From the cell containing the given text, extract its center point as (x, y) coordinate. 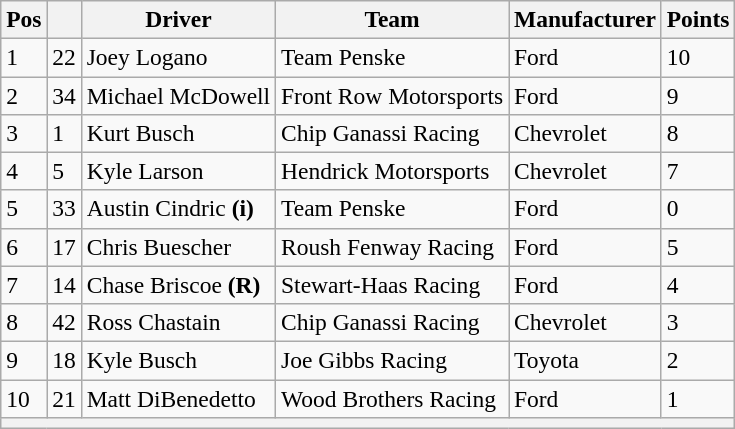
Joey Logano (178, 57)
6 (24, 247)
Chase Briscoe (R) (178, 285)
Kurt Busch (178, 133)
Front Row Motorsports (392, 95)
21 (64, 398)
Joe Gibbs Racing (392, 360)
Hendrick Motorsports (392, 171)
Roush Fenway Racing (392, 247)
Wood Brothers Racing (392, 398)
Points (698, 19)
42 (64, 322)
0 (698, 209)
Pos (24, 19)
34 (64, 95)
Michael McDowell (178, 95)
Kyle Larson (178, 171)
Austin Cindric (i) (178, 209)
Driver (178, 19)
Toyota (586, 360)
Team (392, 19)
Chris Buescher (178, 247)
33 (64, 209)
Ross Chastain (178, 322)
Manufacturer (586, 19)
18 (64, 360)
Matt DiBenedetto (178, 398)
14 (64, 285)
22 (64, 57)
Stewart-Haas Racing (392, 285)
Kyle Busch (178, 360)
17 (64, 247)
